Capture the cell that displays the provided text and extract its (x, y) central coordinate. 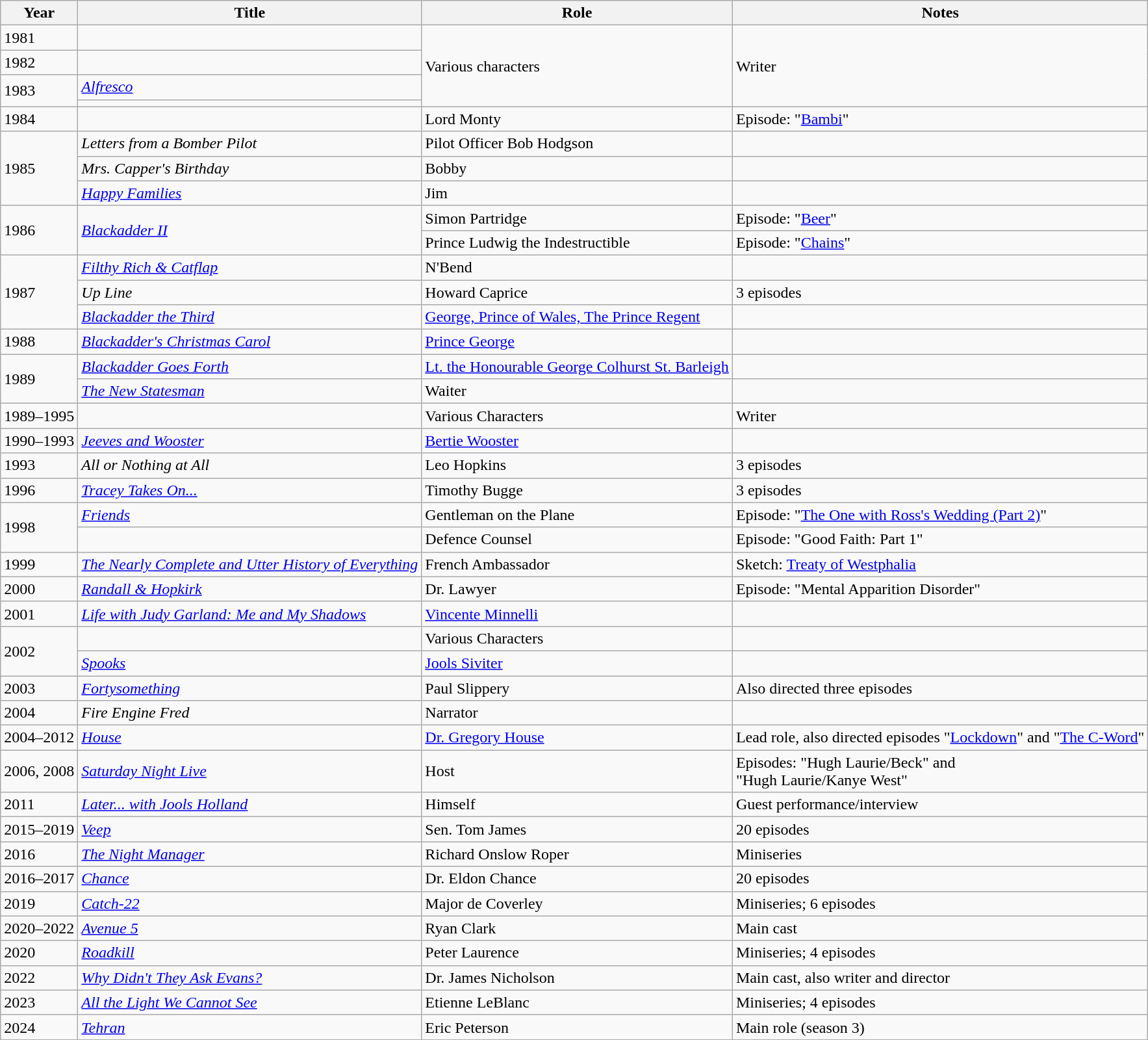
Pilot Officer Bob Hodgson (577, 144)
Lt. the Honourable George Colhurst St. Barleigh (577, 367)
Spooks (249, 663)
2016–2017 (39, 879)
Blackadder's Christmas Carol (249, 342)
2019 (39, 903)
2003 (39, 688)
Episodes: "Hugh Laurie/Beck" and"Hugh Laurie/Kanye West" (939, 771)
Happy Families (249, 193)
Dr. James Nicholson (577, 978)
Blackadder II (249, 230)
1989 (39, 379)
Episode: "Chains" (939, 242)
Dr. Eldon Chance (577, 879)
2006, 2008 (39, 771)
Dr. Lawyer (577, 589)
Title (249, 13)
2022 (39, 978)
2015–2019 (39, 829)
The New Statesman (249, 391)
1990–1993 (39, 441)
Timothy Bugge (577, 490)
Randall & Hopkirk (249, 589)
Saturday Night Live (249, 771)
2023 (39, 1002)
All or Nothing at All (249, 465)
1986 (39, 230)
Prince Ludwig the Indestructible (577, 242)
Richard Onslow Roper (577, 854)
Jim (577, 193)
Jools Siviter (577, 663)
Defence Counsel (577, 539)
Peter Laurence (577, 953)
George, Prince of Wales, The Prince Regent (577, 317)
2004–2012 (39, 738)
Tehran (249, 1027)
Episode: "Beer" (939, 218)
Sketch: Treaty of Westphalia (939, 564)
Etienne LeBlanc (577, 1002)
Blackadder the Third (249, 317)
Ryan Clark (577, 928)
Narrator (577, 713)
Paul Slippery (577, 688)
Veep (249, 829)
Prince George (577, 342)
1983 (39, 91)
Main cast, also writer and director (939, 978)
Gentleman on the Plane (577, 515)
Episode: "The One with Ross's Wedding (Part 2)" (939, 515)
Avenue 5 (249, 928)
1981 (39, 38)
House (249, 738)
Main cast (939, 928)
2011 (39, 805)
2024 (39, 1027)
Up Line (249, 292)
Miniseries; 6 episodes (939, 903)
Mrs. Capper's Birthday (249, 168)
Simon Partridge (577, 218)
Main role (season 3) (939, 1027)
2016 (39, 854)
The Night Manager (249, 854)
1993 (39, 465)
Waiter (577, 391)
2001 (39, 614)
Alfresco (249, 87)
Role (577, 13)
Bobby (577, 168)
1996 (39, 490)
Episode: "Bambi" (939, 119)
All the Light We Cannot See (249, 1002)
N'Bend (577, 267)
Notes (939, 13)
Guest performance/interview (939, 805)
Sen. Tom James (577, 829)
Year (39, 13)
2000 (39, 589)
Bertie Wooster (577, 441)
Leo Hopkins (577, 465)
1985 (39, 168)
Miniseries (939, 854)
1982 (39, 62)
Howard Caprice (577, 292)
Tracey Takes On... (249, 490)
Fire Engine Fred (249, 713)
Why Didn't They Ask Evans? (249, 978)
Later... with Jools Holland (249, 805)
Lead role, also directed episodes "Lockdown" and "The C-Word" (939, 738)
1988 (39, 342)
Episode: "Good Faith: Part 1" (939, 539)
Filthy Rich & Catflap (249, 267)
Host (577, 771)
Letters from a Bomber Pilot (249, 144)
Blackadder Goes Forth (249, 367)
1998 (39, 527)
2004 (39, 713)
Catch-22 (249, 903)
Major de Coverley (577, 903)
Episode: "Mental Apparition Disorder" (939, 589)
Various characters (577, 66)
Vincente Minnelli (577, 614)
1989–1995 (39, 416)
Friends (249, 515)
French Ambassador (577, 564)
Fortysomething (249, 688)
Himself (577, 805)
Jeeves and Wooster (249, 441)
Life with Judy Garland: Me and My Shadows (249, 614)
Also directed three episodes (939, 688)
2020–2022 (39, 928)
2020 (39, 953)
1987 (39, 292)
Dr. Gregory House (577, 738)
2002 (39, 651)
The Nearly Complete and Utter History of Everything (249, 564)
1984 (39, 119)
Roadkill (249, 953)
1999 (39, 564)
Eric Peterson (577, 1027)
Chance (249, 879)
Lord Monty (577, 119)
